Find where the given text appears and provide that cell's center as (X, Y) coordinate. 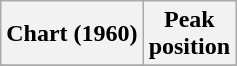
Chart (1960) (72, 34)
Peakposition (189, 34)
